Provide the (X, Y) coordinate of the cell's center where the given text is located.  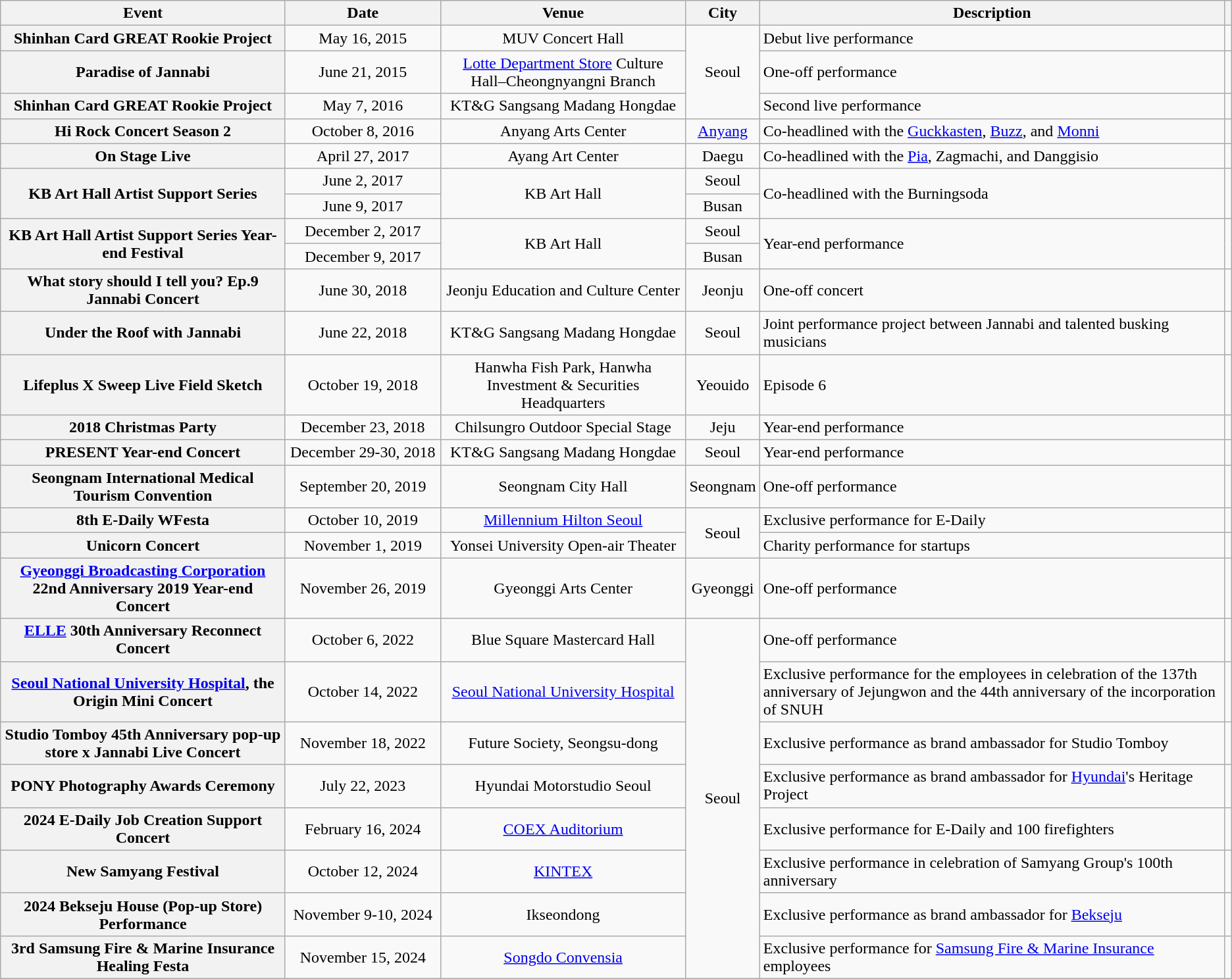
Exclusive performance as brand ambassador for Studio Tomboy (992, 743)
KINTEX (563, 871)
November 1, 2019 (363, 545)
October 6, 2022 (363, 640)
Co-headlined with the Burningsoda (992, 193)
Gyeonggi Arts Center (563, 588)
PRESENT Year-end Concert (143, 453)
One-off concert (992, 289)
June 22, 2018 (363, 333)
City (723, 13)
Lifeplus X Sweep Live Field Sketch (143, 384)
Debut live performance (992, 38)
Seongnam (723, 487)
Exclusive performance as brand ambassador for Bekseju (992, 915)
Ayang Art Center (563, 156)
Yonsei University Open-air Theater (563, 545)
Hi Rock Concert Season 2 (143, 131)
December 2, 2017 (363, 231)
Exclusive performance as brand ambassador for Hyundai's Heritage Project (992, 786)
KB Art Hall Artist Support Series Year-end Festival (143, 243)
PONY Photography Awards Ceremony (143, 786)
Lotte Department Store Culture Hall–Cheongnyangni Branch (563, 72)
Joint performance project between Jannabi and talented busking musicians (992, 333)
April 27, 2017 (363, 156)
KB Art Hall Artist Support Series (143, 193)
Seongnam International Medical Tourism Convention (143, 487)
New Samyang Festival (143, 871)
Exclusive performance for the employees in celebration of the 137th anniversary of Jejungwon and the 44th anniversary of the incorporation of SNUH (992, 691)
COEX Auditorium (563, 829)
Exclusive performance for E-Daily (992, 520)
3rd Samsung Fire & Marine Insurance Healing Festa (143, 957)
Jeju (723, 428)
MUV Concert Hall (563, 38)
Ikseondong (563, 915)
ELLE 30th Anniversary Reconnect Concert (143, 640)
Episode 6 (992, 384)
Co-headlined with the Guckkasten, Buzz, and Monni (992, 131)
December 29-30, 2018 (363, 453)
Date (363, 13)
December 9, 2017 (363, 256)
October 12, 2024 (363, 871)
Second live performance (992, 106)
Event (143, 13)
Studio Tomboy 45th Anniversary pop-up store x Jannabi Live Concert (143, 743)
October 19, 2018 (363, 384)
October 8, 2016 (363, 131)
Songdo Convensia (563, 957)
Yeouido (723, 384)
Unicorn Concert (143, 545)
Chilsungro Outdoor Special Stage (563, 428)
Seongnam City Hall (563, 487)
May 16, 2015 (363, 38)
May 7, 2016 (363, 106)
December 23, 2018 (363, 428)
November 9-10, 2024 (363, 915)
2024 E-Daily Job Creation Support Concert (143, 829)
June 2, 2017 (363, 181)
Paradise of Jannabi (143, 72)
February 16, 2024 (363, 829)
Exclusive performance in celebration of Samyang Group's 100th anniversary (992, 871)
Co-headlined with the Pia, Zagmachi, and Danggisio (992, 156)
Hanwha Fish Park, Hanwha Investment & Securities Headquarters (563, 384)
Jeonju (723, 289)
September 20, 2019 (363, 487)
Gyeonggi (723, 588)
October 10, 2019 (363, 520)
Exclusive performance for Samsung Fire & Marine Insurance employees (992, 957)
Anyang Arts Center (563, 131)
Future Society, Seongsu-dong (563, 743)
On Stage Live (143, 156)
June 30, 2018 (363, 289)
Jeonju Education and Culture Center (563, 289)
What story should I tell you? Ep.9 Jannabi Concert (143, 289)
Venue (563, 13)
Charity performance for startups (992, 545)
Hyundai Motorstudio Seoul (563, 786)
8th E-Daily WFesta (143, 520)
November 26, 2019 (363, 588)
Exclusive performance for E-Daily and 100 firefighters (992, 829)
July 22, 2023 (363, 786)
Under the Roof with Jannabi (143, 333)
Blue Square Mastercard Hall (563, 640)
Anyang (723, 131)
2018 Christmas Party (143, 428)
October 14, 2022 (363, 691)
Gyeonggi Broadcasting Corporation 22nd Anniversary 2019 Year-end Concert (143, 588)
June 9, 2017 (363, 206)
Description (992, 13)
Seoul National University Hospital (563, 691)
Daegu (723, 156)
Millennium Hilton Seoul (563, 520)
June 21, 2015 (363, 72)
November 15, 2024 (363, 957)
2024 Bekseju House (Pop-up Store) Performance (143, 915)
Seoul National University Hospital, the Origin Mini Concert (143, 691)
November 18, 2022 (363, 743)
